Pinpoint the cell where the given text exists, returning its (x, y) midpoint coordinate. 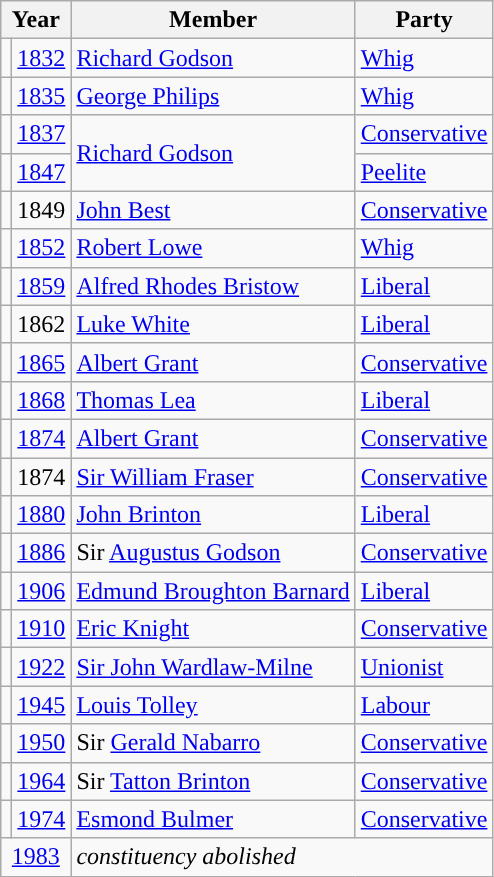
Party (424, 20)
1974 (42, 819)
Year (36, 20)
1862 (42, 324)
Esmond Bulmer (213, 819)
John Best (213, 210)
1837 (42, 134)
1859 (42, 286)
Sir Gerald Nabarro (213, 743)
1847 (42, 172)
1906 (42, 591)
Luke White (213, 324)
1964 (42, 781)
1983 (36, 857)
1950 (42, 743)
constituency abolished (282, 857)
Peelite (424, 172)
1868 (42, 400)
1832 (42, 58)
1886 (42, 553)
Alfred Rhodes Bristow (213, 286)
Labour (424, 705)
1865 (42, 362)
Sir William Fraser (213, 477)
Unionist (424, 667)
Sir Augustus Godson (213, 553)
1922 (42, 667)
Louis Tolley (213, 705)
1880 (42, 515)
1835 (42, 96)
Thomas Lea (213, 400)
1852 (42, 248)
1849 (42, 210)
Eric Knight (213, 629)
1910 (42, 629)
Sir Tatton Brinton (213, 781)
George Philips (213, 96)
Edmund Broughton Barnard (213, 591)
Member (213, 20)
Robert Lowe (213, 248)
1945 (42, 705)
Sir John Wardlaw-Milne (213, 667)
John Brinton (213, 515)
